Locate the cell with the specified text and output its [X, Y] center coordinate. 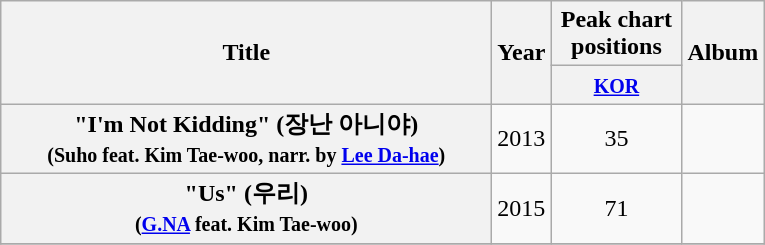
KOR [616, 85]
Album [723, 52]
Year [522, 52]
"Us" (우리)(G.NA feat. Kim Tae-woo) [246, 208]
"I'm Not Kidding" (장난 아니야)(Suho feat. Kim Tae-woo, narr. by Lee Da-hae) [246, 139]
71 [616, 208]
2013 [522, 139]
Peak chart positions [616, 34]
2015 [522, 208]
35 [616, 139]
Title [246, 52]
